Capture the cell that displays the provided text and extract its [X, Y] central coordinate. 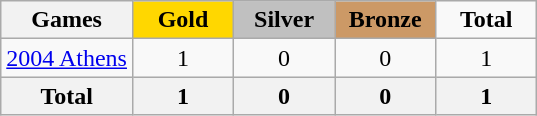
2004 Athens [67, 58]
Silver [284, 20]
Gold [182, 20]
Bronze [386, 20]
Games [67, 20]
